Find where the given text appears and provide that cell's center as [X, Y] coordinate. 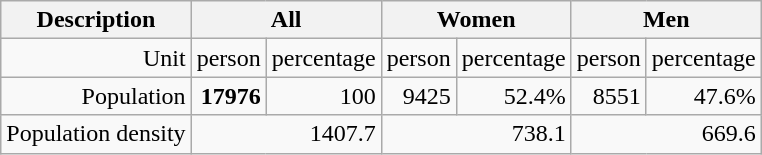
All [286, 20]
9425 [418, 96]
Women [476, 20]
Unit [96, 58]
Description [96, 20]
Population density [96, 134]
100 [324, 96]
47.6% [704, 96]
8551 [608, 96]
669.6 [666, 134]
Men [666, 20]
52.4% [514, 96]
17976 [228, 96]
1407.7 [286, 134]
Population [96, 96]
738.1 [476, 134]
